Provide the [x, y] coordinate of the cell's center where the given text is located.  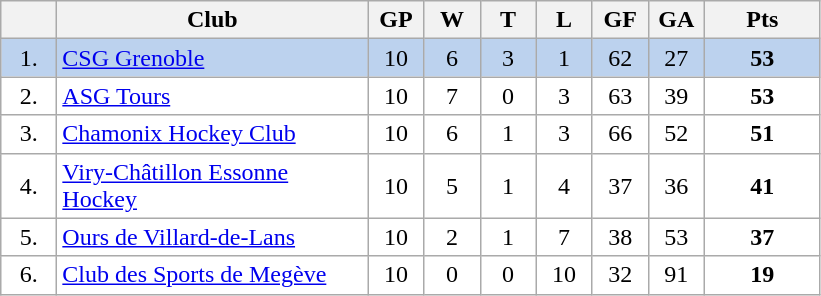
39 [676, 96]
2 [452, 237]
63 [620, 96]
3. [29, 134]
19 [762, 275]
Club des Sports de Megève [212, 275]
W [452, 20]
GF [620, 20]
Club [212, 20]
6. [29, 275]
38 [620, 237]
27 [676, 58]
Chamonix Hockey Club [212, 134]
62 [620, 58]
L [564, 20]
GP [396, 20]
41 [762, 186]
T [508, 20]
ASG Tours [212, 96]
GA [676, 20]
CSG Grenoble [212, 58]
5. [29, 237]
52 [676, 134]
32 [620, 275]
Pts [762, 20]
66 [620, 134]
2. [29, 96]
1. [29, 58]
36 [676, 186]
91 [676, 275]
4 [564, 186]
Ours de Villard-de-Lans [212, 237]
Viry-Châtillon Essonne Hockey [212, 186]
4. [29, 186]
5 [452, 186]
51 [762, 134]
